Locate the cell with the specified text and output its [x, y] center coordinate. 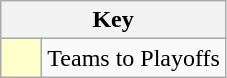
Teams to Playoffs [134, 58]
Key [114, 20]
